Output the (x, y) coordinate of the center of the cell containing the given text.  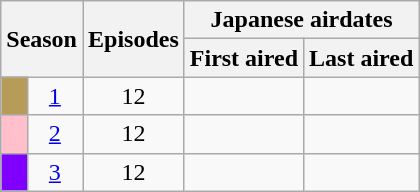
Last aired (362, 58)
3 (54, 172)
Japanese airdates (302, 20)
2 (54, 134)
Episodes (133, 39)
First aired (244, 58)
1 (54, 96)
Season (42, 39)
